Find where the given text appears and provide that cell's center as [x, y] coordinate. 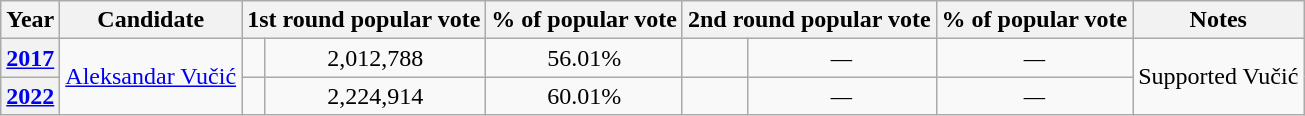
2022 [30, 96]
Year [30, 20]
Candidate [151, 20]
Supported Vučić [1218, 77]
2,224,914 [374, 96]
60.01% [584, 96]
1st round popular vote [364, 20]
Notes [1218, 20]
2017 [30, 58]
2nd round popular vote [809, 20]
56.01% [584, 58]
Aleksandar Vučić [151, 77]
2,012,788 [374, 58]
